Provide the [X, Y] coordinate of the cell's center where the given text is located.  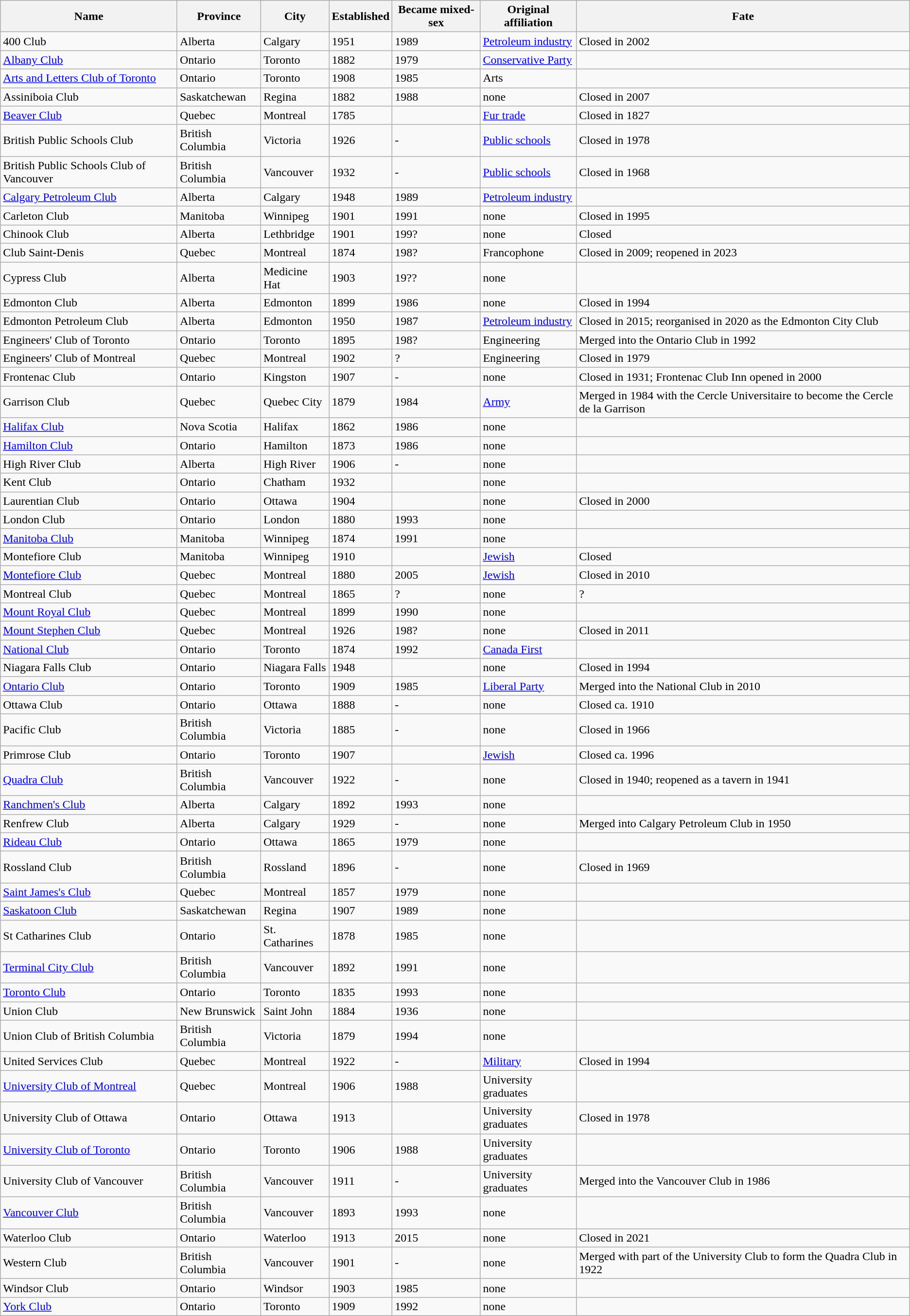
Pacific Club [89, 729]
Merged in 1984 with the Cercle Universitaire to become the Cercle de la Garrison [743, 402]
1835 [361, 993]
19?? [437, 277]
1951 [361, 41]
Kingston [295, 377]
Manitoba Club [89, 538]
Closed in 1931; Frontenac Club Inn opened in 2000 [743, 377]
Closed in 2002 [743, 41]
Waterloo [295, 1238]
Established [361, 17]
Quadra Club [89, 780]
Halifax Club [89, 427]
Rossland Club [89, 867]
Name [89, 17]
Province [219, 17]
Closed in 2007 [743, 97]
Albany Club [89, 60]
Assiniboia Club [89, 97]
Club Saint-Denis [89, 252]
1785 [361, 115]
Saint John [295, 1011]
Merged into the National Club in 2010 [743, 686]
Army [528, 402]
Laurentian Club [89, 501]
1895 [361, 340]
Niagara Falls [295, 668]
Closed in 1995 [743, 215]
2005 [437, 575]
Ottawa Club [89, 705]
Closed in 2015; reorganised in 2020 as the Edmonton City Club [743, 321]
1896 [361, 867]
Union Club of British Columbia [89, 1036]
University Club of Toronto [89, 1150]
Closed in 1968 [743, 172]
University Club of Vancouver [89, 1181]
Closed in 2021 [743, 1238]
Hamilton [295, 445]
Closed in 1827 [743, 115]
Saskatoon Club [89, 910]
Nova Scotia [219, 427]
Mount Royal Club [89, 612]
Primrose Club [89, 755]
British Public Schools Club of Vancouver [89, 172]
Canada First [528, 649]
Renfrew Club [89, 823]
1908 [361, 78]
University Club of Montreal [89, 1086]
Toronto Club [89, 993]
Windsor Club [89, 1288]
1994 [437, 1036]
Cypress Club [89, 277]
University Club of Ottawa [89, 1118]
Western Club [89, 1263]
400 Club [89, 41]
Engineers' Club of Montreal [89, 358]
1910 [361, 556]
Halifax [295, 427]
Saint James's Club [89, 892]
Closed in 2009; reopened in 2023 [743, 252]
Closed in 2010 [743, 575]
Conservative Party [528, 60]
Closed ca. 1910 [743, 705]
Closed in 1979 [743, 358]
Ranchmen's Club [89, 805]
Montreal Club [89, 594]
Hamilton Club [89, 445]
Chatham [295, 482]
National Club [89, 649]
1987 [437, 321]
199? [437, 234]
Chinook Club [89, 234]
St. Catharines [295, 936]
Quebec City [295, 402]
1888 [361, 705]
1902 [361, 358]
Niagara Falls Club [89, 668]
1936 [437, 1011]
High River Club [89, 464]
Military [528, 1061]
Francophone [528, 252]
Became mixed-sex [437, 17]
London [295, 519]
Merged into the Vancouver Club in 1986 [743, 1181]
Beaver Club [89, 115]
Mount Stephen Club [89, 631]
Merged with part of the University Club to form the Quadra Club in 1922 [743, 1263]
City [295, 17]
British Public Schools Club [89, 140]
Edmonton Petroleum Club [89, 321]
Merged into the Ontario Club in 1992 [743, 340]
Union Club [89, 1011]
Liberal Party [528, 686]
Vancouver Club [89, 1213]
York Club [89, 1306]
Fate [743, 17]
Arts [528, 78]
1885 [361, 729]
Closed ca. 1996 [743, 755]
1884 [361, 1011]
Ontario Club [89, 686]
Waterloo Club [89, 1238]
Original affiliation [528, 17]
1950 [361, 321]
Engineers' Club of Toronto [89, 340]
1904 [361, 501]
Kent Club [89, 482]
1893 [361, 1213]
High River [295, 464]
St Catharines Club [89, 936]
London Club [89, 519]
2015 [437, 1238]
Carleton Club [89, 215]
1984 [437, 402]
1873 [361, 445]
Closed in 1940; reopened as a tavern in 1941 [743, 780]
Closed in 1966 [743, 729]
Calgary Petroleum Club [89, 197]
1857 [361, 892]
Edmonton Club [89, 303]
1878 [361, 936]
Merged into Calgary Petroleum Club in 1950 [743, 823]
Windsor [295, 1288]
1990 [437, 612]
Closed in 2011 [743, 631]
Closed in 2000 [743, 501]
1911 [361, 1181]
1862 [361, 427]
Fur trade [528, 115]
Lethbridge [295, 234]
Arts and Letters Club of Toronto [89, 78]
1929 [361, 823]
Medicine Hat [295, 277]
United Services Club [89, 1061]
Rossland [295, 867]
Garrison Club [89, 402]
Closed in 1969 [743, 867]
Rideau Club [89, 842]
Frontenac Club [89, 377]
Terminal City Club [89, 968]
New Brunswick [219, 1011]
